Identify which cell holds the provided text, then report its [X, Y] central coordinate. 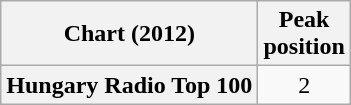
Chart (2012) [130, 34]
2 [304, 85]
Peakposition [304, 34]
Hungary Radio Top 100 [130, 85]
